Provide the [x, y] coordinate of the cell's center where the given text is located.  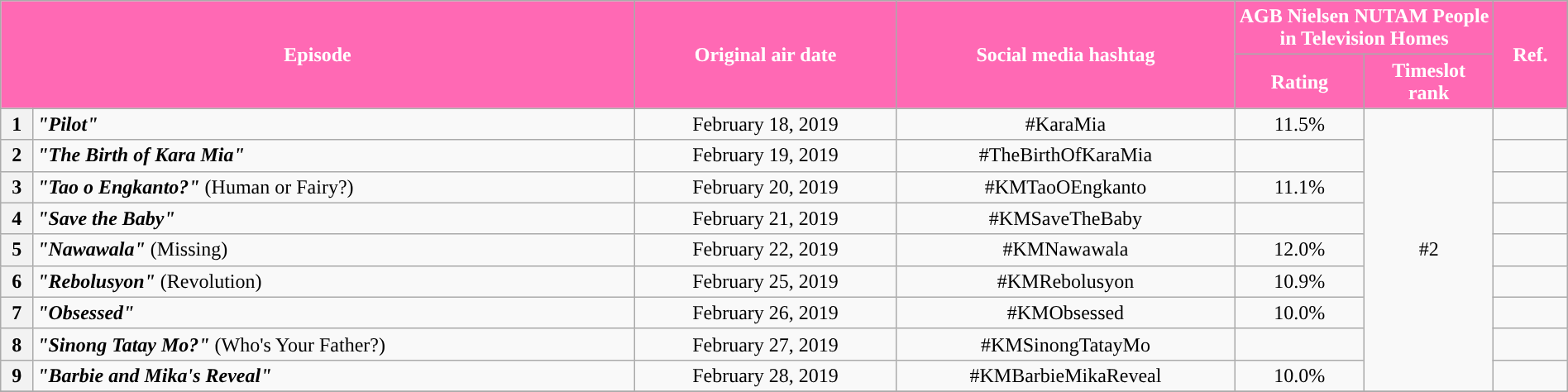
"Save the Baby" [334, 218]
Original air date [765, 55]
February 25, 2019 [765, 281]
Episode [318, 55]
2 [17, 155]
11.1% [1299, 187]
"Tao o Engkanto?" (Human or Fairy?) [334, 187]
3 [17, 187]
February 19, 2019 [765, 155]
Timeslotrank [1429, 81]
"The Birth of Kara Mia" [334, 155]
9 [17, 375]
February 20, 2019 [765, 187]
Ref. [1530, 55]
#TheBirthOfKaraMia [1066, 155]
8 [17, 344]
February 28, 2019 [765, 375]
#KMObsessed [1066, 313]
1 [17, 124]
#KaraMia [1066, 124]
"Nawawala" (Missing) [334, 250]
4 [17, 218]
#KMBarbieMikaReveal [1066, 375]
6 [17, 281]
#KMTaoOEngkanto [1066, 187]
February 22, 2019 [765, 250]
February 26, 2019 [765, 313]
Rating [1299, 81]
#KMSinongTatayMo [1066, 344]
February 18, 2019 [765, 124]
February 21, 2019 [765, 218]
#KMSaveTheBaby [1066, 218]
#2 [1429, 250]
AGB Nielsen NUTAM People in Television Homes [1365, 28]
"Obsessed" [334, 313]
"Rebolusyon" (Revolution) [334, 281]
#KMNawawala [1066, 250]
"Barbie and Mika's Reveal" [334, 375]
February 27, 2019 [765, 344]
"Pilot" [334, 124]
7 [17, 313]
Social media hashtag [1066, 55]
5 [17, 250]
11.5% [1299, 124]
12.0% [1299, 250]
10.9% [1299, 281]
"Sinong Tatay Mo?" (Who's Your Father?) [334, 344]
#KMRebolusyon [1066, 281]
